Identify which cell holds the provided text, then report its (x, y) central coordinate. 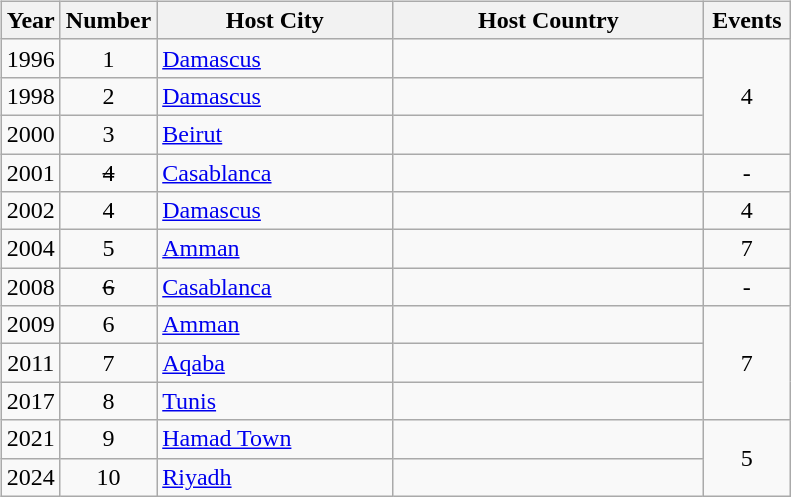
Host Country (548, 20)
10 (108, 477)
2004 (30, 249)
Hamad Town (275, 439)
Number (108, 20)
1 (108, 58)
Beirut (275, 134)
2024 (30, 477)
2021 (30, 439)
2017 (30, 401)
9 (108, 439)
Host City (275, 20)
2011 (30, 363)
Year (30, 20)
8 (108, 401)
3 (108, 134)
2009 (30, 325)
2008 (30, 287)
2001 (30, 173)
Tunis (275, 401)
Riyadh (275, 477)
Aqaba (275, 363)
2 (108, 96)
2000 (30, 134)
1996 (30, 58)
1998 (30, 96)
Events (747, 20)
2002 (30, 211)
